Return [X, Y] of the center of cell containing provided text 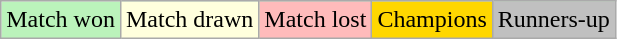
Match drawn [189, 20]
Match lost [316, 20]
Match won [61, 20]
Champions [432, 20]
Runners-up [554, 20]
